Capture the cell that displays the provided text and extract its (X, Y) central coordinate. 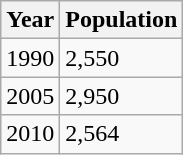
2005 (30, 96)
2,550 (122, 58)
1990 (30, 58)
2010 (30, 134)
Year (30, 20)
Population (122, 20)
2,950 (122, 96)
2,564 (122, 134)
